Determine the (x, y) coordinate at the center of the cell enclosing the given text.  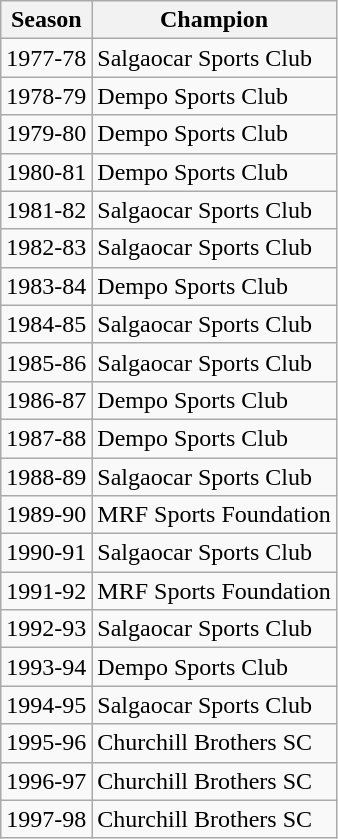
1989-90 (46, 515)
1978-79 (46, 96)
1983-84 (46, 286)
1993-94 (46, 667)
1979-80 (46, 134)
1982-83 (46, 248)
1994-95 (46, 705)
1996-97 (46, 781)
1991-92 (46, 591)
Champion (214, 20)
1987-88 (46, 438)
Season (46, 20)
1985-86 (46, 362)
1995-96 (46, 743)
1980-81 (46, 172)
1984-85 (46, 324)
1977-78 (46, 58)
1990-91 (46, 553)
1981-82 (46, 210)
1997-98 (46, 819)
1986-87 (46, 400)
1992-93 (46, 629)
1988-89 (46, 477)
